Determine the [X, Y] coordinate at the center of the cell enclosing the given text.  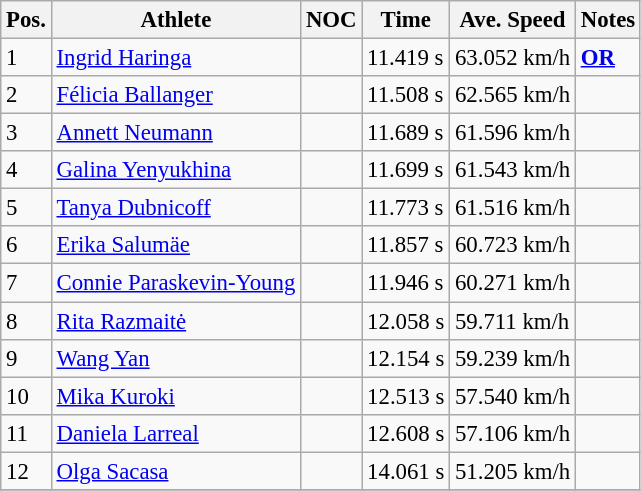
Olga Sacasa [176, 471]
Tanya Dubnicoff [176, 208]
4 [26, 170]
Connie Paraskevin-Young [176, 283]
11.699 s [406, 170]
2 [26, 95]
57.540 km/h [513, 396]
Ave. Speed [513, 20]
11.689 s [406, 133]
3 [26, 133]
12.154 s [406, 358]
Galina Yenyukhina [176, 170]
1 [26, 58]
5 [26, 208]
61.543 km/h [513, 170]
61.596 km/h [513, 133]
63.052 km/h [513, 58]
60.271 km/h [513, 283]
Wang Yan [176, 358]
Rita Razmaitė [176, 321]
11.508 s [406, 95]
Notes [608, 20]
14.061 s [406, 471]
OR [608, 58]
Pos. [26, 20]
11.773 s [406, 208]
12 [26, 471]
Time [406, 20]
11 [26, 433]
9 [26, 358]
51.205 km/h [513, 471]
8 [26, 321]
NOC [332, 20]
Mika Kuroki [176, 396]
Ingrid Haringa [176, 58]
Félicia Ballanger [176, 95]
Annett Neumann [176, 133]
59.239 km/h [513, 358]
12.608 s [406, 433]
12.058 s [406, 321]
6 [26, 245]
11.419 s [406, 58]
11.857 s [406, 245]
61.516 km/h [513, 208]
11.946 s [406, 283]
12.513 s [406, 396]
62.565 km/h [513, 95]
59.711 km/h [513, 321]
60.723 km/h [513, 245]
Erika Salumäe [176, 245]
Daniela Larreal [176, 433]
Athlete [176, 20]
57.106 km/h [513, 433]
10 [26, 396]
7 [26, 283]
